For the text-containing cell, return its midpoint in [X, Y] coordinate format. 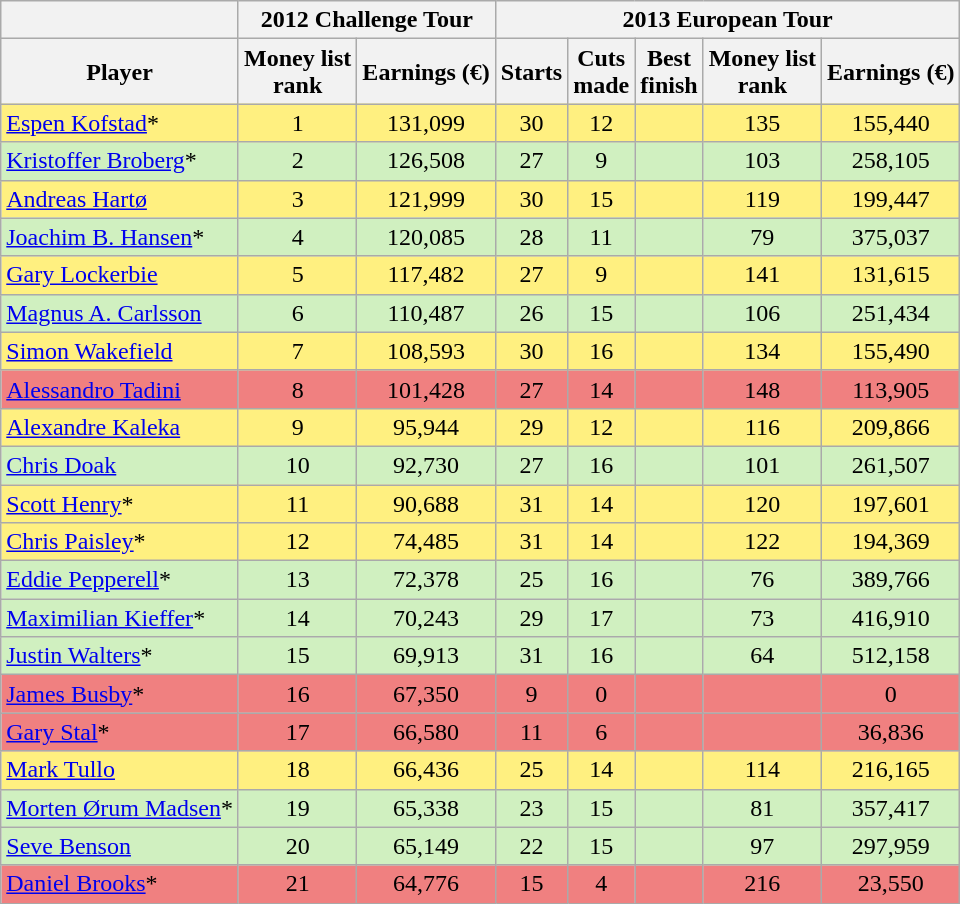
120,085 [426, 237]
106 [762, 313]
7 [297, 351]
108,593 [426, 351]
64 [762, 656]
2012 Challenge Tour [366, 20]
90,688 [426, 503]
Chris Paisley* [120, 542]
69,913 [426, 656]
36,836 [891, 732]
21 [297, 884]
20 [297, 846]
70,243 [426, 618]
101,428 [426, 389]
131,099 [426, 123]
197,601 [891, 503]
92,730 [426, 465]
155,490 [891, 351]
65,149 [426, 846]
Seve Benson [120, 846]
Simon Wakefield [120, 351]
5 [297, 275]
1 [297, 123]
73 [762, 618]
65,338 [426, 808]
131,615 [891, 275]
Gary Stal* [120, 732]
28 [531, 237]
23 [531, 808]
64,776 [426, 884]
216 [762, 884]
Maximilian Kieffer* [120, 618]
148 [762, 389]
Mark Tullo [120, 770]
Bestfinish [669, 72]
22 [531, 846]
2013 European Tour [728, 20]
261,507 [891, 465]
Starts [531, 72]
97 [762, 846]
66,580 [426, 732]
3 [297, 199]
18 [297, 770]
67,350 [426, 694]
19 [297, 808]
122 [762, 542]
389,766 [891, 580]
Chris Doak [120, 465]
103 [762, 161]
Joachim B. Hansen* [120, 237]
2 [297, 161]
209,866 [891, 427]
512,158 [891, 656]
121,999 [426, 199]
120 [762, 503]
23,550 [891, 884]
74,485 [426, 542]
72,378 [426, 580]
216,165 [891, 770]
Morten Ørum Madsen* [120, 808]
8 [297, 389]
375,037 [891, 237]
194,369 [891, 542]
Magnus A. Carlsson [120, 313]
126,508 [426, 161]
10 [297, 465]
Justin Walters* [120, 656]
101 [762, 465]
Scott Henry* [120, 503]
76 [762, 580]
113,905 [891, 389]
357,417 [891, 808]
81 [762, 808]
297,959 [891, 846]
79 [762, 237]
26 [531, 313]
116 [762, 427]
Kristoffer Broberg* [120, 161]
13 [297, 580]
258,105 [891, 161]
Espen Kofstad* [120, 123]
135 [762, 123]
199,447 [891, 199]
141 [762, 275]
117,482 [426, 275]
Player [120, 72]
Alessandro Tadini [120, 389]
66,436 [426, 770]
Cutsmade [602, 72]
134 [762, 351]
155,440 [891, 123]
Alexandre Kaleka [120, 427]
416,910 [891, 618]
James Busby* [120, 694]
114 [762, 770]
95,944 [426, 427]
Daniel Brooks* [120, 884]
Eddie Pepperell* [120, 580]
Gary Lockerbie [120, 275]
110,487 [426, 313]
251,434 [891, 313]
Andreas Hartø [120, 199]
119 [762, 199]
